Scan for the cell matching the given text and deliver its (x, y) coordinate at center. 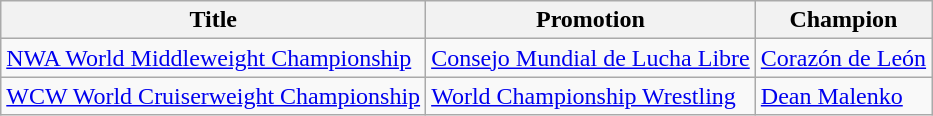
Title (214, 20)
Corazón de León (843, 58)
Consejo Mundial de Lucha Libre (591, 58)
Promotion (591, 20)
Champion (843, 20)
Dean Malenko (843, 96)
WCW World Cruiserweight Championship (214, 96)
NWA World Middleweight Championship (214, 58)
World Championship Wrestling (591, 96)
